Search for the cell housing the specified text and yield its [X, Y] center coordinate. 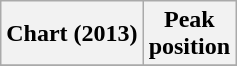
Chart (2013) [72, 34]
Peakposition [189, 34]
